Output the (x, y) coordinate of the center of the cell containing the given text.  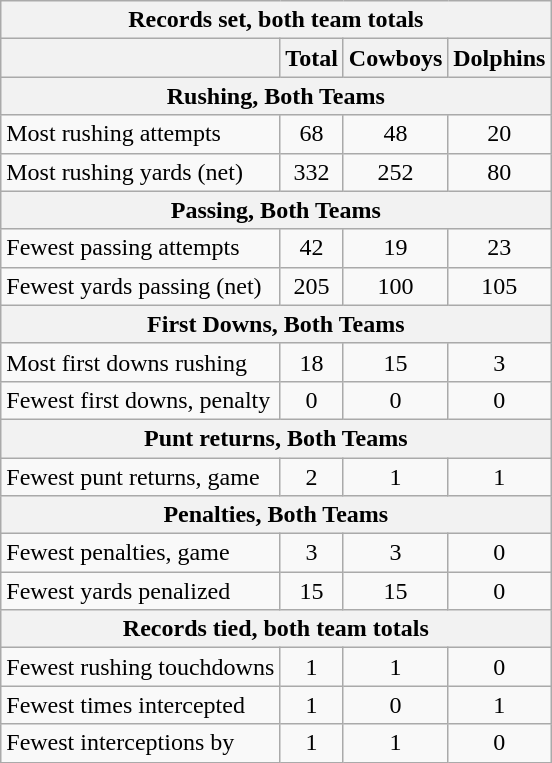
Penalties, Both Teams (276, 515)
18 (312, 362)
20 (500, 134)
332 (312, 172)
252 (395, 172)
Fewest rushing touchdowns (140, 667)
Fewest first downs, penalty (140, 400)
Cowboys (395, 58)
42 (312, 248)
Most rushing yards (net) (140, 172)
Fewest passing attempts (140, 248)
Fewest punt returns, game (140, 477)
80 (500, 172)
Punt returns, Both Teams (276, 438)
Fewest times intercepted (140, 705)
68 (312, 134)
Fewest yards penalized (140, 591)
First Downs, Both Teams (276, 324)
48 (395, 134)
Total (312, 58)
Dolphins (500, 58)
100 (395, 286)
Records set, both team totals (276, 20)
23 (500, 248)
Most rushing attempts (140, 134)
Fewest penalties, game (140, 553)
Rushing, Both Teams (276, 96)
Records tied, both team totals (276, 629)
Passing, Both Teams (276, 210)
Fewest interceptions by (140, 743)
105 (500, 286)
19 (395, 248)
205 (312, 286)
Fewest yards passing (net) (140, 286)
2 (312, 477)
Most first downs rushing (140, 362)
